Pinpoint the cell where the given text exists, returning its (X, Y) midpoint coordinate. 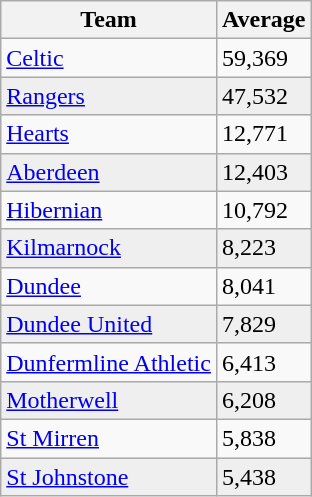
Rangers (109, 96)
Kilmarnock (109, 248)
Aberdeen (109, 172)
Dundee (109, 286)
Dundee United (109, 324)
10,792 (264, 210)
47,532 (264, 96)
Hibernian (109, 210)
12,771 (264, 134)
7,829 (264, 324)
St Mirren (109, 438)
Celtic (109, 58)
12,403 (264, 172)
5,438 (264, 477)
Hearts (109, 134)
6,208 (264, 400)
Motherwell (109, 400)
Average (264, 20)
8,041 (264, 286)
5,838 (264, 438)
8,223 (264, 248)
6,413 (264, 362)
Dunfermline Athletic (109, 362)
59,369 (264, 58)
Team (109, 20)
St Johnstone (109, 477)
